Output the (x, y) coordinate of the center of the cell containing the given text.  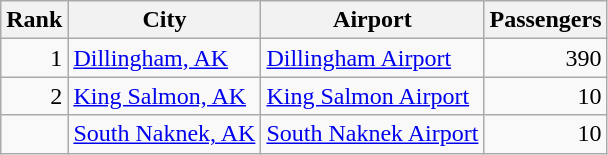
390 (546, 58)
Airport (372, 20)
Rank (34, 20)
Dillingham, AK (164, 58)
2 (34, 96)
Dillingham Airport (372, 58)
1 (34, 58)
King Salmon Airport (372, 96)
King Salmon, AK (164, 96)
South Naknek Airport (372, 134)
South Naknek, AK (164, 134)
City (164, 20)
Passengers (546, 20)
